Output the [X, Y] coordinate of the center of the cell containing the given text.  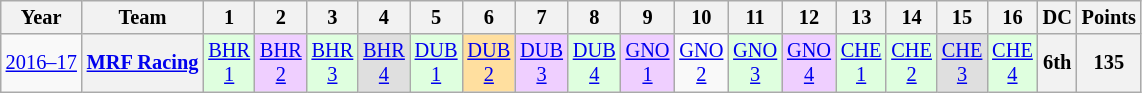
Team [143, 17]
15 [962, 17]
4 [384, 17]
8 [594, 17]
3 [333, 17]
13 [861, 17]
GNO3 [755, 63]
GNO1 [648, 63]
MRF Racing [143, 63]
11 [755, 17]
6 [488, 17]
BHR1 [229, 63]
BHR3 [333, 63]
2016–17 [42, 63]
12 [809, 17]
CHE3 [962, 63]
DUB3 [542, 63]
7 [542, 17]
DC [1058, 17]
Points [1109, 17]
BHR2 [281, 63]
1 [229, 17]
GNO4 [809, 63]
CHE2 [911, 63]
14 [911, 17]
CHE1 [861, 63]
9 [648, 17]
135 [1109, 63]
CHE4 [1012, 63]
10 [701, 17]
BHR4 [384, 63]
6th [1058, 63]
5 [436, 17]
2 [281, 17]
GNO2 [701, 63]
16 [1012, 17]
DUB2 [488, 63]
Year [42, 17]
DUB4 [594, 63]
DUB1 [436, 63]
